Provide the (x, y) coordinate of the cell's center where the given text is located.  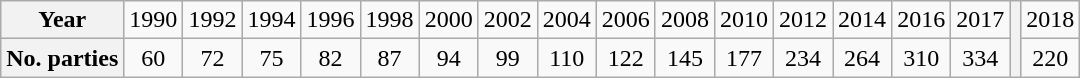
1990 (154, 20)
No. parties (62, 58)
1998 (390, 20)
1994 (272, 20)
72 (212, 58)
1992 (212, 20)
122 (626, 58)
60 (154, 58)
2017 (980, 20)
264 (862, 58)
177 (744, 58)
2016 (922, 20)
234 (802, 58)
145 (684, 58)
2014 (862, 20)
2010 (744, 20)
2018 (1050, 20)
2006 (626, 20)
75 (272, 58)
1996 (330, 20)
Year (62, 20)
82 (330, 58)
2000 (448, 20)
2008 (684, 20)
220 (1050, 58)
87 (390, 58)
94 (448, 58)
110 (566, 58)
99 (508, 58)
310 (922, 58)
2012 (802, 20)
2004 (566, 20)
334 (980, 58)
2002 (508, 20)
